For the text-containing cell, return its midpoint in (X, Y) coordinate format. 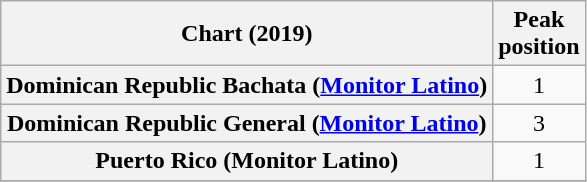
Chart (2019) (247, 34)
Dominican Republic Bachata (Monitor Latino) (247, 85)
3 (539, 123)
Dominican Republic General (Monitor Latino) (247, 123)
Peakposition (539, 34)
Puerto Rico (Monitor Latino) (247, 161)
